Locate the cell with the specified text and output its [x, y] center coordinate. 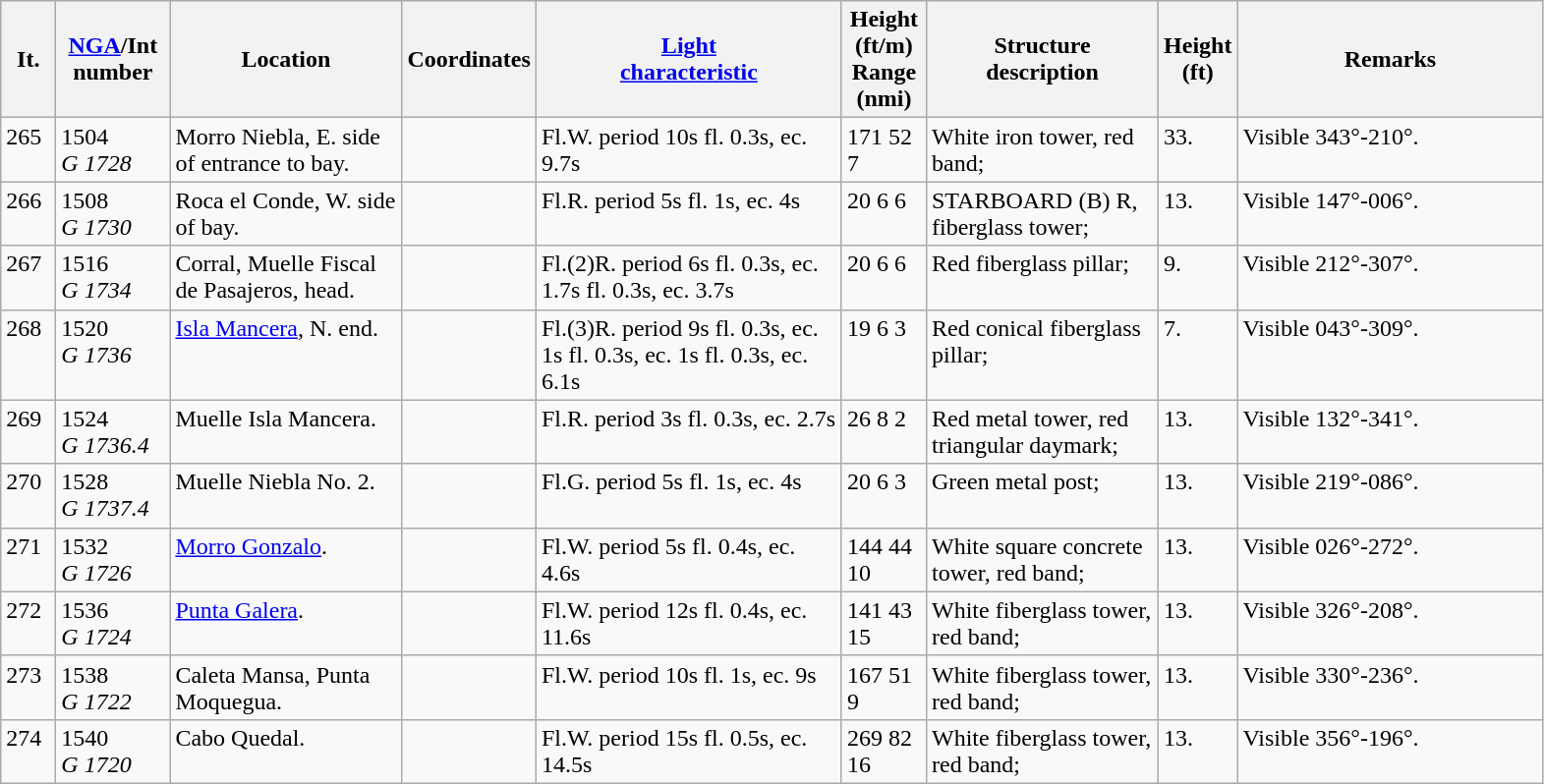
Caleta Mansa, Punta Moquegua. [286, 688]
Visible 132°-341°. [1390, 432]
270 [29, 495]
Visible 343°-210°. [1390, 149]
Fl.W. period 10s fl. 1s, ec. 9s [688, 688]
Height (ft/m)Range (nmi) [884, 59]
265 [29, 149]
141 43 15 [884, 623]
1508G 1730 [113, 214]
Fl.W. period 10s fl. 0.3s, ec. 9.7s [688, 149]
Visible 219°-086°. [1390, 495]
1504G 1728 [113, 149]
1516G 1734 [113, 277]
Isla Mancera, N. end. [286, 355]
Visible 212°-307°. [1390, 277]
26 8 2 [884, 432]
20 6 3 [884, 495]
Location [286, 59]
272 [29, 623]
Visible 147°-006°. [1390, 214]
White iron tower, red band; [1042, 149]
19 6 3 [884, 355]
1536G 1724 [113, 623]
Remarks [1390, 59]
Visible 330°-236°. [1390, 688]
Fl.(2)R. period 6s fl. 0.3s, ec. 1.7s fl. 0.3s, ec. 3.7s [688, 277]
Fl.R. period 5s fl. 1s, ec. 4s [688, 214]
Visible 326°-208°. [1390, 623]
Red conical fiberglass pillar; [1042, 355]
Morro Niebla, E. side of entrance to bay. [286, 149]
Roca el Conde, W. side of bay. [286, 214]
1524G 1736.4 [113, 432]
273 [29, 688]
1528G 1737.4 [113, 495]
1540G 1720 [113, 751]
Morro Gonzalo. [286, 560]
171 52 7 [884, 149]
268 [29, 355]
266 [29, 214]
Height (ft) [1198, 59]
Visible 356°-196°. [1390, 751]
167 51 9 [884, 688]
Fl.(3)R. period 9s fl. 0.3s, ec. 1s fl. 0.3s, ec. 1s fl. 0.3s, ec. 6.1s [688, 355]
269 82 16 [884, 751]
1538G 1722 [113, 688]
White square concrete tower, red band; [1042, 560]
1532G 1726 [113, 560]
Punta Galera. [286, 623]
Coordinates [469, 59]
Green metal post; [1042, 495]
Lightcharacteristic [688, 59]
Fl.W. period 15s fl. 0.5s, ec. 14.5s [688, 751]
271 [29, 560]
Muelle Isla Mancera. [286, 432]
Fl.W. period 12s fl. 0.4s, ec. 11.6s [688, 623]
Cabo Quedal. [286, 751]
Red fiberglass pillar; [1042, 277]
Fl.W. period 5s fl. 0.4s, ec. 4.6s [688, 560]
9. [1198, 277]
Structuredescription [1042, 59]
Fl.R. period 3s fl. 0.3s, ec. 2.7s [688, 432]
267 [29, 277]
1520G 1736 [113, 355]
7. [1198, 355]
Visible 043°-309°. [1390, 355]
33. [1198, 149]
144 44 10 [884, 560]
NGA/Intnumber [113, 59]
Visible 026°-272°. [1390, 560]
274 [29, 751]
Muelle Niebla No. 2. [286, 495]
Fl.G. period 5s fl. 1s, ec. 4s [688, 495]
269 [29, 432]
STARBOARD (B) R, fiberglass tower; [1042, 214]
Corral, Muelle Fiscal de Pasajeros, head. [286, 277]
Red metal tower, red triangular daymark; [1042, 432]
It. [29, 59]
